Pinpoint the cell where the given text exists, returning its (X, Y) midpoint coordinate. 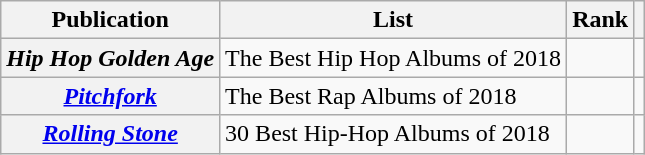
The Best Hip Hop Albums of 2018 (394, 58)
List (394, 20)
Rank (600, 20)
The Best Rap Albums of 2018 (394, 96)
30 Best Hip-Hop Albums of 2018 (394, 134)
Hip Hop Golden Age (110, 58)
Pitchfork (110, 96)
Rolling Stone (110, 134)
Publication (110, 20)
